Capture the cell that displays the provided text and extract its (X, Y) central coordinate. 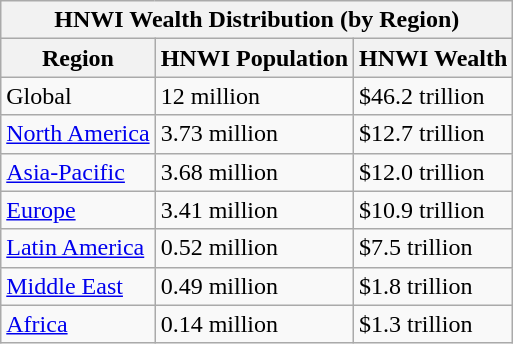
$7.5 trillion (434, 248)
Middle East (78, 286)
$46.2 trillion (434, 96)
$12.0 trillion (434, 172)
$1.8 trillion (434, 286)
HNWI Population (254, 58)
$12.7 trillion (434, 134)
0.14 million (254, 324)
Latin America (78, 248)
Global (78, 96)
HNWI Wealth Distribution (by Region) (257, 20)
Europe (78, 210)
3.41 million (254, 210)
12 million (254, 96)
HNWI Wealth (434, 58)
0.49 million (254, 286)
3.68 million (254, 172)
$10.9 trillion (434, 210)
Region (78, 58)
Asia-Pacific (78, 172)
North America (78, 134)
3.73 million (254, 134)
0.52 million (254, 248)
$1.3 trillion (434, 324)
Africa (78, 324)
